From the cell containing the given text, extract its center point as [x, y] coordinate. 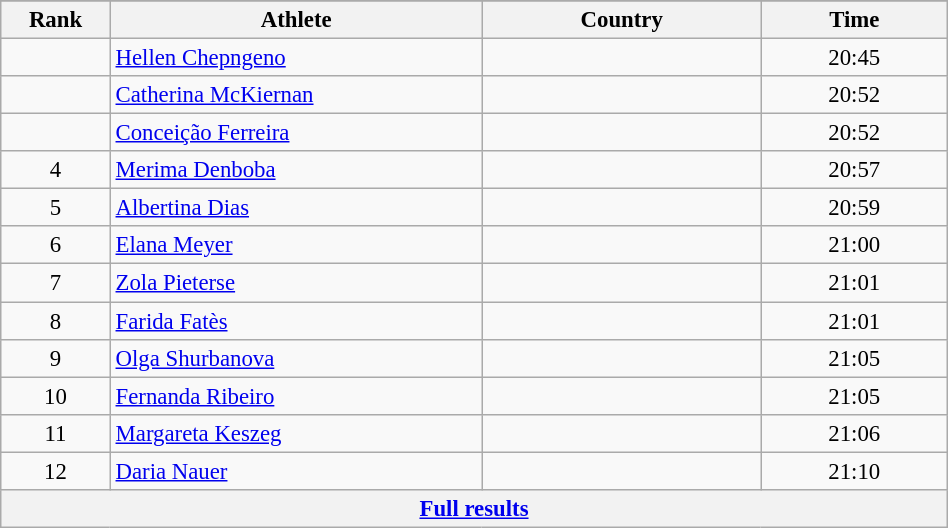
8 [56, 321]
Daria Nauer [296, 471]
Conceição Ferreira [296, 133]
20:45 [854, 58]
Merima Denboba [296, 170]
21:10 [854, 471]
Olga Shurbanova [296, 358]
4 [56, 170]
Albertina Dias [296, 208]
Full results [474, 509]
Rank [56, 20]
9 [56, 358]
6 [56, 245]
7 [56, 283]
Hellen Chepngeno [296, 58]
10 [56, 396]
Catherina McKiernan [296, 95]
20:57 [854, 170]
Farida Fatès [296, 321]
Margareta Keszeg [296, 433]
Country [622, 20]
11 [56, 433]
Elana Meyer [296, 245]
21:06 [854, 433]
Athlete [296, 20]
Fernanda Ribeiro [296, 396]
21:00 [854, 245]
12 [56, 471]
Time [854, 20]
20:59 [854, 208]
5 [56, 208]
Zola Pieterse [296, 283]
